Locate the cell with the specified text and output its (X, Y) center coordinate. 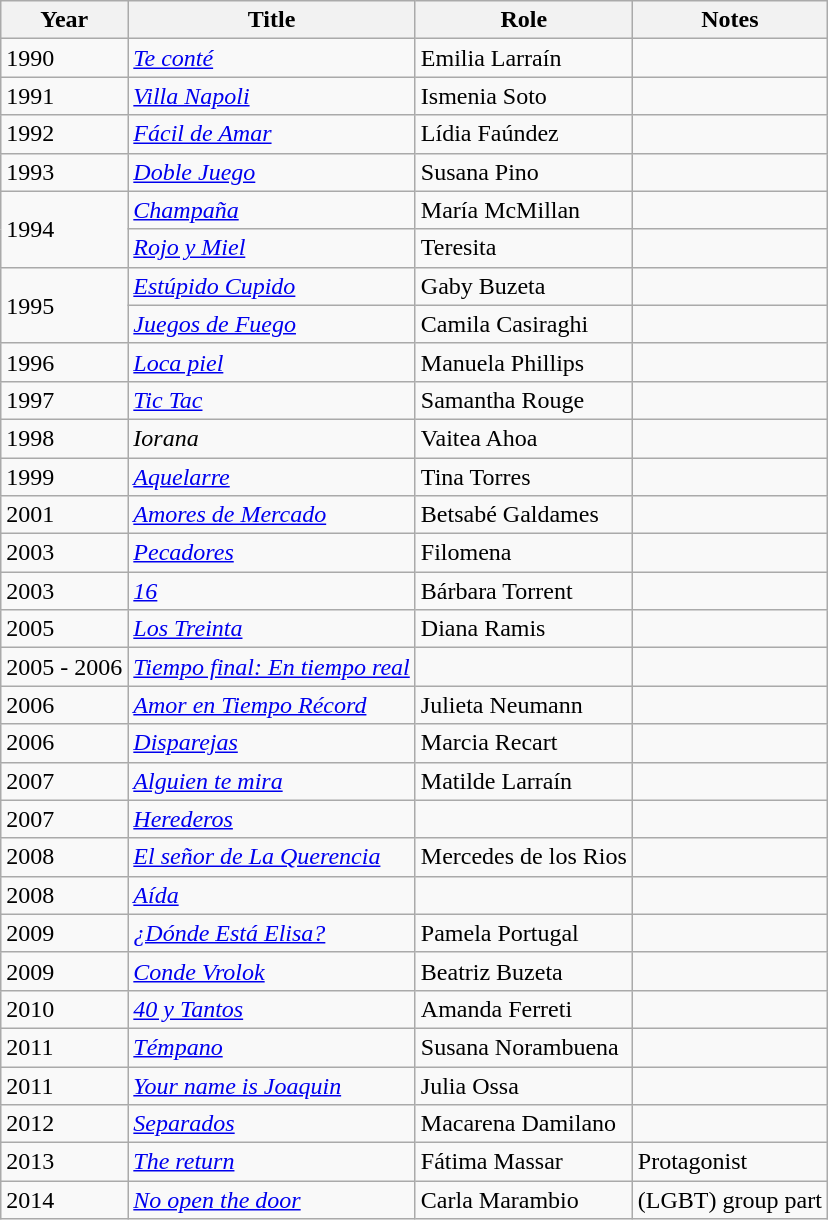
1994 (64, 229)
2013 (64, 1162)
Conde Vrolok (272, 971)
El señor de La Querencia (272, 857)
Carla Marambio (524, 1200)
Fátima Massar (524, 1162)
Marcia Recart (524, 743)
Fácil de Amar (272, 134)
Notes (730, 20)
Iorana (272, 438)
Aída (272, 895)
¿Dónde Está Elisa? (272, 933)
Estúpido Cupido (272, 286)
Emilia Larraín (524, 58)
Amor en Tiempo Récord (272, 705)
Te conté (272, 58)
María McMillan (524, 210)
1990 (64, 58)
Mercedes de los Rios (524, 857)
No open the door (272, 1200)
Camila Casiraghi (524, 324)
Filomena (524, 553)
Champaña (272, 210)
Diana Ramis (524, 629)
1992 (64, 134)
40 y Tantos (272, 1009)
2014 (64, 1200)
1995 (64, 305)
16 (272, 591)
Title (272, 20)
Tiempo final: En tiempo real (272, 667)
Macarena Damilano (524, 1124)
Alguien te mira (272, 781)
1996 (64, 362)
Separados (272, 1124)
Susana Pino (524, 172)
Beatriz Buzeta (524, 971)
Aquelarre (272, 477)
Amanda Ferreti (524, 1009)
Herederos (272, 819)
2005 - 2006 (64, 667)
Los Treinta (272, 629)
Ismenia Soto (524, 96)
(LGBT) group part (730, 1200)
Vaitea Ahoa (524, 438)
Pecadores (272, 553)
Disparejas (272, 743)
Loca piel (272, 362)
Amores de Mercado (272, 515)
Role (524, 20)
Tic Tac (272, 400)
1998 (64, 438)
Doble Juego (272, 172)
Villa Napoli (272, 96)
1999 (64, 477)
Tina Torres (524, 477)
Teresita (524, 248)
1993 (64, 172)
Matilde Larraín (524, 781)
Your name is Joaquin (272, 1085)
Bárbara Torrent (524, 591)
Pamela Portugal (524, 933)
1997 (64, 400)
Juegos de Fuego (272, 324)
Protagonist (730, 1162)
2005 (64, 629)
Julieta Neumann (524, 705)
Susana Norambuena (524, 1047)
Témpano (272, 1047)
Betsabé Galdames (524, 515)
1991 (64, 96)
The return (272, 1162)
2001 (64, 515)
Year (64, 20)
Manuela Phillips (524, 362)
Samantha Rouge (524, 400)
Rojo y Miel (272, 248)
Gaby Buzeta (524, 286)
Julia Ossa (524, 1085)
2012 (64, 1124)
Lídia Faúndez (524, 134)
2010 (64, 1009)
